Provide the (x, y) coordinate of the cell's center where the given text is located.  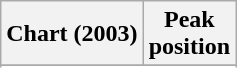
Chart (2003) (72, 34)
Peak position (189, 34)
